Output the [x, y] coordinate of the center of the cell containing the given text.  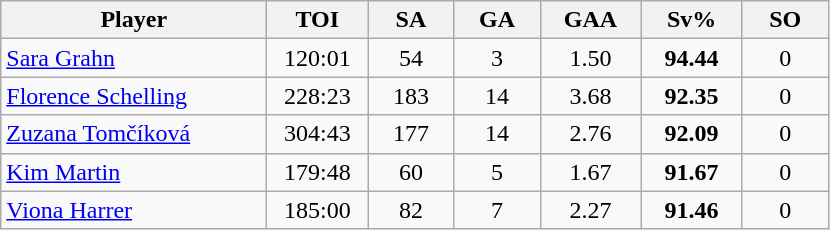
92.35 [692, 96]
91.46 [692, 210]
Sv% [692, 20]
177 [411, 134]
Kim Martin [134, 172]
SO [785, 20]
Zuzana Tomčíková [134, 134]
SA [411, 20]
1.67 [590, 172]
185:00 [318, 210]
Sara Grahn [134, 58]
94.44 [692, 58]
2.27 [590, 210]
TOI [318, 20]
3.68 [590, 96]
7 [497, 210]
GA [497, 20]
5 [497, 172]
Florence Schelling [134, 96]
1.50 [590, 58]
GAA [590, 20]
3 [497, 58]
Player [134, 20]
92.09 [692, 134]
82 [411, 210]
54 [411, 58]
Viona Harrer [134, 210]
2.76 [590, 134]
120:01 [318, 58]
183 [411, 96]
304:43 [318, 134]
91.67 [692, 172]
179:48 [318, 172]
228:23 [318, 96]
60 [411, 172]
